Detect which cell encompasses the target text, then output its (X, Y) center coordinate. 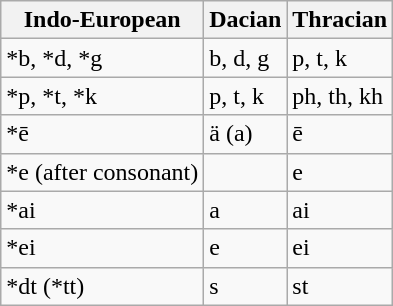
Thracian (340, 20)
st (340, 286)
ph, th, kh (340, 96)
a (246, 210)
*ai (102, 210)
s (246, 286)
*dt (*tt) (102, 286)
Indo-European (102, 20)
ai (340, 210)
*ē (102, 134)
ei (340, 248)
*ei (102, 248)
b, d, g (246, 58)
ē (340, 134)
*e (after consonant) (102, 172)
*b, *d, *g (102, 58)
Dacian (246, 20)
*p, *t, *k (102, 96)
ä (a) (246, 134)
